Provide the [x, y] coordinate of the cell's center where the given text is located.  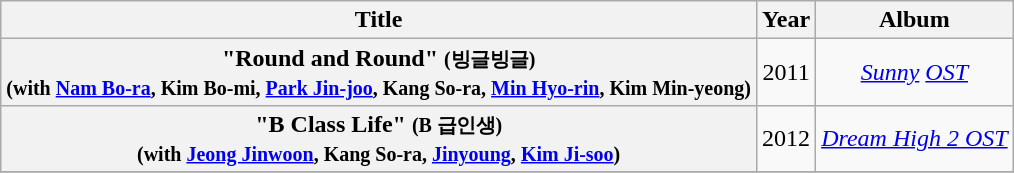
Title [379, 20]
Dream High 2 OST [915, 138]
"Round and Round" (빙글빙글)(with Nam Bo-ra, Kim Bo-mi, Park Jin-joo, Kang So-ra, Min Hyo-rin, Kim Min-yeong) [379, 72]
Year [786, 20]
2011 [786, 72]
"B Class Life" (B 급인생)(with Jeong Jinwoon, Kang So-ra, Jinyoung, Kim Ji-soo) [379, 138]
Album [915, 20]
Sunny OST [915, 72]
2012 [786, 138]
